Identify which cell holds the provided text, then report its [x, y] central coordinate. 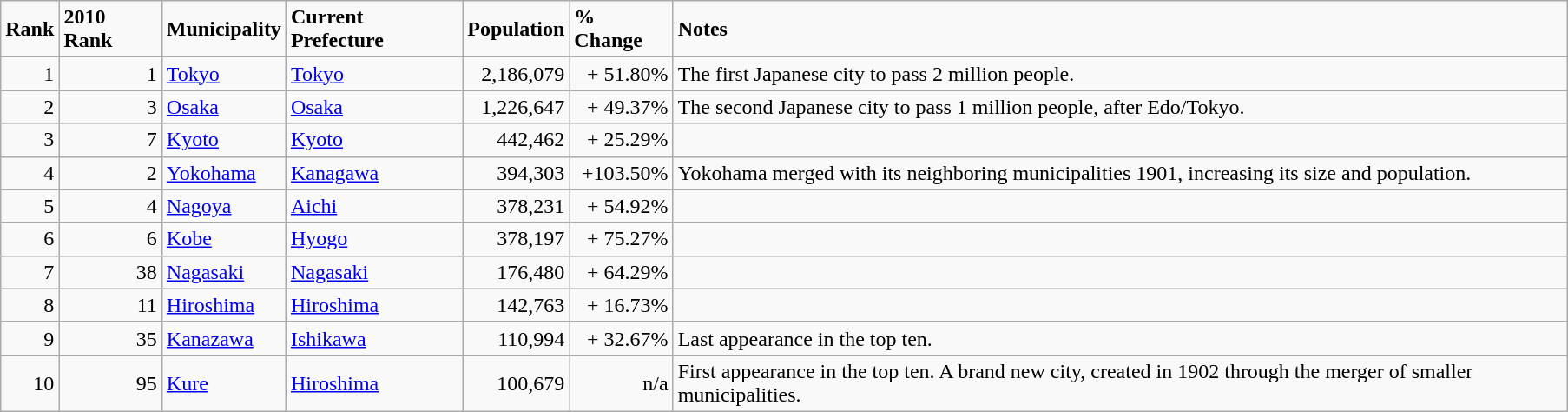
Last appearance in the top ten. [1120, 338]
+ 64.29% [622, 272]
Notes [1120, 30]
2,186,079 [516, 74]
2010 Rank [110, 30]
+ 49.37% [622, 107]
Kure [224, 382]
Kanagawa [373, 173]
Hyogo [373, 239]
Current Prefecture [373, 30]
100,679 [516, 382]
Yokohama merged with its neighboring municipalities 1901, increasing its size and population. [1120, 173]
% Change [622, 30]
Yokohama [224, 173]
+ 25.29% [622, 140]
+ 54.92% [622, 206]
n/a [622, 382]
110,994 [516, 338]
142,763 [516, 305]
378,231 [516, 206]
442,462 [516, 140]
First appearance in the top ten. A brand new city, created in 1902 through the merger of smaller municipalities. [1120, 382]
Nagoya [224, 206]
+103.50% [622, 173]
Aichi [373, 206]
10 [30, 382]
Ishikawa [373, 338]
+ 51.80% [622, 74]
95 [110, 382]
378,197 [516, 239]
35 [110, 338]
+ 75.27% [622, 239]
Population [516, 30]
The second Japanese city to pass 1 million people, after Edo/Tokyo. [1120, 107]
176,480 [516, 272]
Kobe [224, 239]
Rank [30, 30]
Kanazawa [224, 338]
+ 32.67% [622, 338]
38 [110, 272]
394,303 [516, 173]
1,226,647 [516, 107]
8 [30, 305]
9 [30, 338]
The first Japanese city to pass 2 million people. [1120, 74]
Municipality [224, 30]
11 [110, 305]
+ 16.73% [622, 305]
5 [30, 206]
